Determine the [X, Y] coordinate at the center of the cell enclosing the given text.  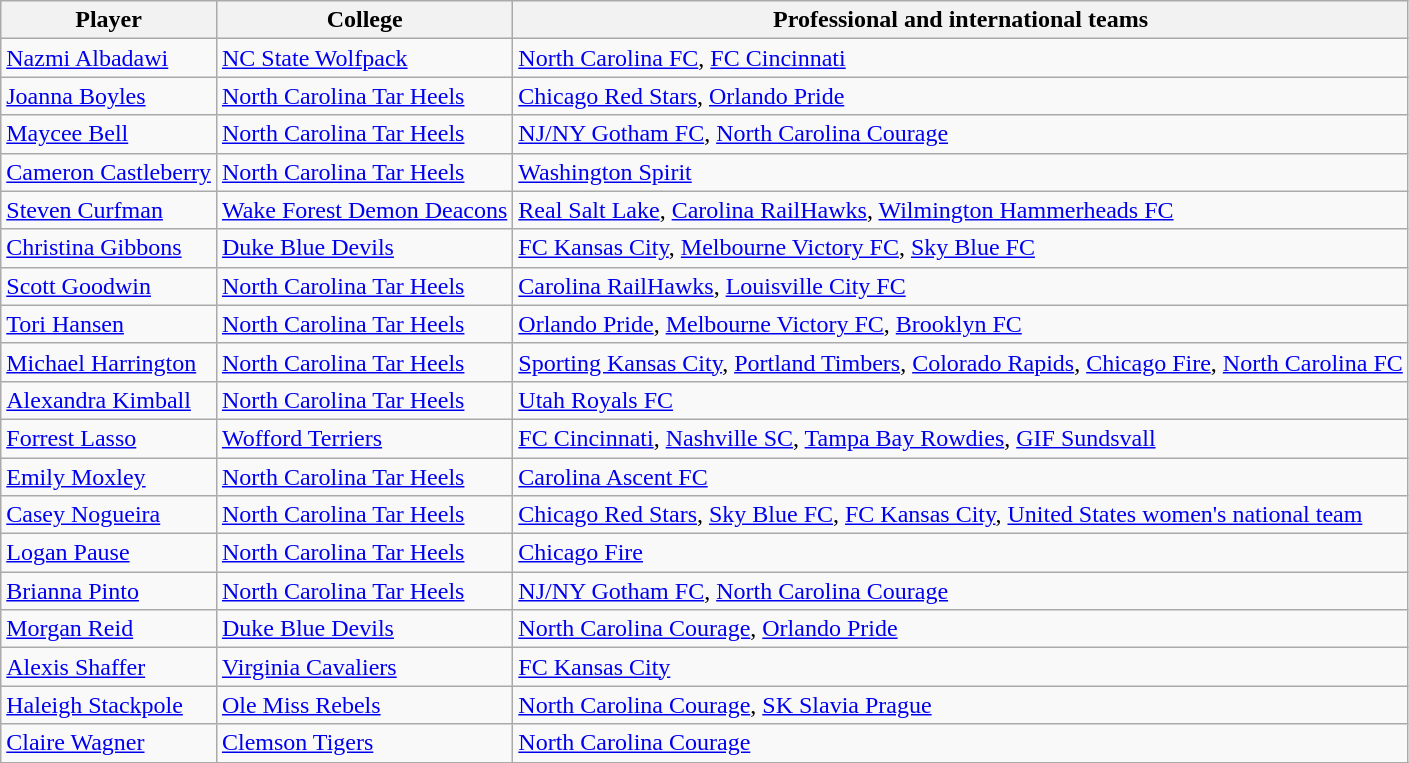
Utah Royals FC [961, 400]
Ole Miss Rebels [364, 705]
College [364, 20]
Claire Wagner [109, 743]
Forrest Lasso [109, 438]
Wofford Terriers [364, 438]
Real Salt Lake, Carolina RailHawks, Wilmington Hammerheads FC [961, 210]
Player [109, 20]
Emily Moxley [109, 477]
Chicago Fire [961, 553]
Steven Curfman [109, 210]
Alexandra Kimball [109, 400]
Christina Gibbons [109, 248]
Virginia Cavaliers [364, 667]
Clemson Tigers [364, 743]
Chicago Red Stars, Orlando Pride [961, 96]
Morgan Reid [109, 629]
Scott Goodwin [109, 286]
North Carolina Courage, Orlando Pride [961, 629]
FC Kansas City, Melbourne Victory FC, Sky Blue FC [961, 248]
Carolina RailHawks, Louisville City FC [961, 286]
Michael Harrington [109, 362]
Professional and international teams [961, 20]
Joanna Boyles [109, 96]
North Carolina Courage, SK Slavia Prague [961, 705]
Logan Pause [109, 553]
Maycee Bell [109, 134]
NC State Wolfpack [364, 58]
Casey Nogueira [109, 515]
Chicago Red Stars, Sky Blue FC, FC Kansas City, United States women's national team [961, 515]
Nazmi Albadawi [109, 58]
Sporting Kansas City, Portland Timbers, Colorado Rapids, Chicago Fire, North Carolina FC [961, 362]
Tori Hansen [109, 324]
Washington Spirit [961, 172]
North Carolina FC, FC Cincinnati [961, 58]
North Carolina Courage [961, 743]
Cameron Castleberry [109, 172]
Carolina Ascent FC [961, 477]
Haleigh Stackpole [109, 705]
FC Cincinnati, Nashville SC, Tampa Bay Rowdies, GIF Sundsvall [961, 438]
Alexis Shaffer [109, 667]
FC Kansas City [961, 667]
Wake Forest Demon Deacons [364, 210]
Orlando Pride, Melbourne Victory FC, Brooklyn FC [961, 324]
Brianna Pinto [109, 591]
